Locate the cell with the specified text and output its [x, y] center coordinate. 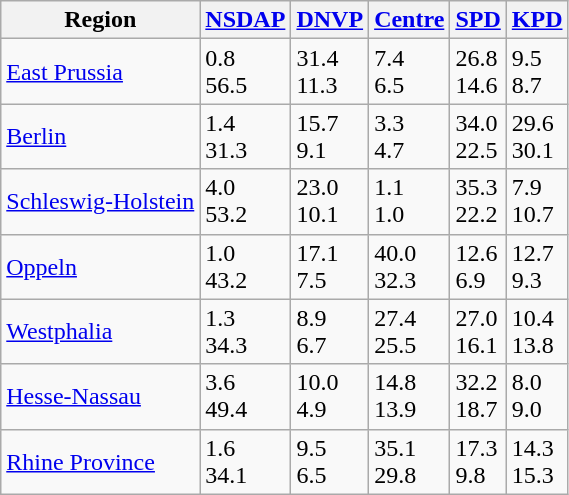
14.315.3 [537, 462]
4.053.2 [246, 202]
1.11.0 [410, 202]
10.413.8 [537, 332]
7.46.5 [410, 72]
34.022.5 [478, 136]
12.66.9 [478, 266]
32.218.7 [478, 396]
1.043.2 [246, 266]
7.910.7 [537, 202]
35.322.2 [478, 202]
1.634.1 [246, 462]
23.010.1 [330, 202]
3.34.7 [410, 136]
1.334.3 [246, 332]
35.129.8 [410, 462]
14.813.9 [410, 396]
Centre [410, 20]
27.016.1 [478, 332]
31.411.3 [330, 72]
Hesse-Nassau [100, 396]
Rhine Province [100, 462]
40.032.3 [410, 266]
8.96.7 [330, 332]
27.425.5 [410, 332]
29.630.1 [537, 136]
17.39.8 [478, 462]
Westphalia [100, 332]
Oppeln [100, 266]
0.856.5 [246, 72]
East Prussia [100, 72]
17.17.5 [330, 266]
Schleswig-Holstein [100, 202]
1.431.3 [246, 136]
15.79.1 [330, 136]
Region [100, 20]
SPD [478, 20]
8.09.0 [537, 396]
10.04.9 [330, 396]
NSDAP [246, 20]
9.56.5 [330, 462]
Berlin [100, 136]
26.814.6 [478, 72]
DNVP [330, 20]
3.649.4 [246, 396]
KPD [537, 20]
9.58.7 [537, 72]
12.79.3 [537, 266]
